Identify which cell holds the provided text, then report its [X, Y] central coordinate. 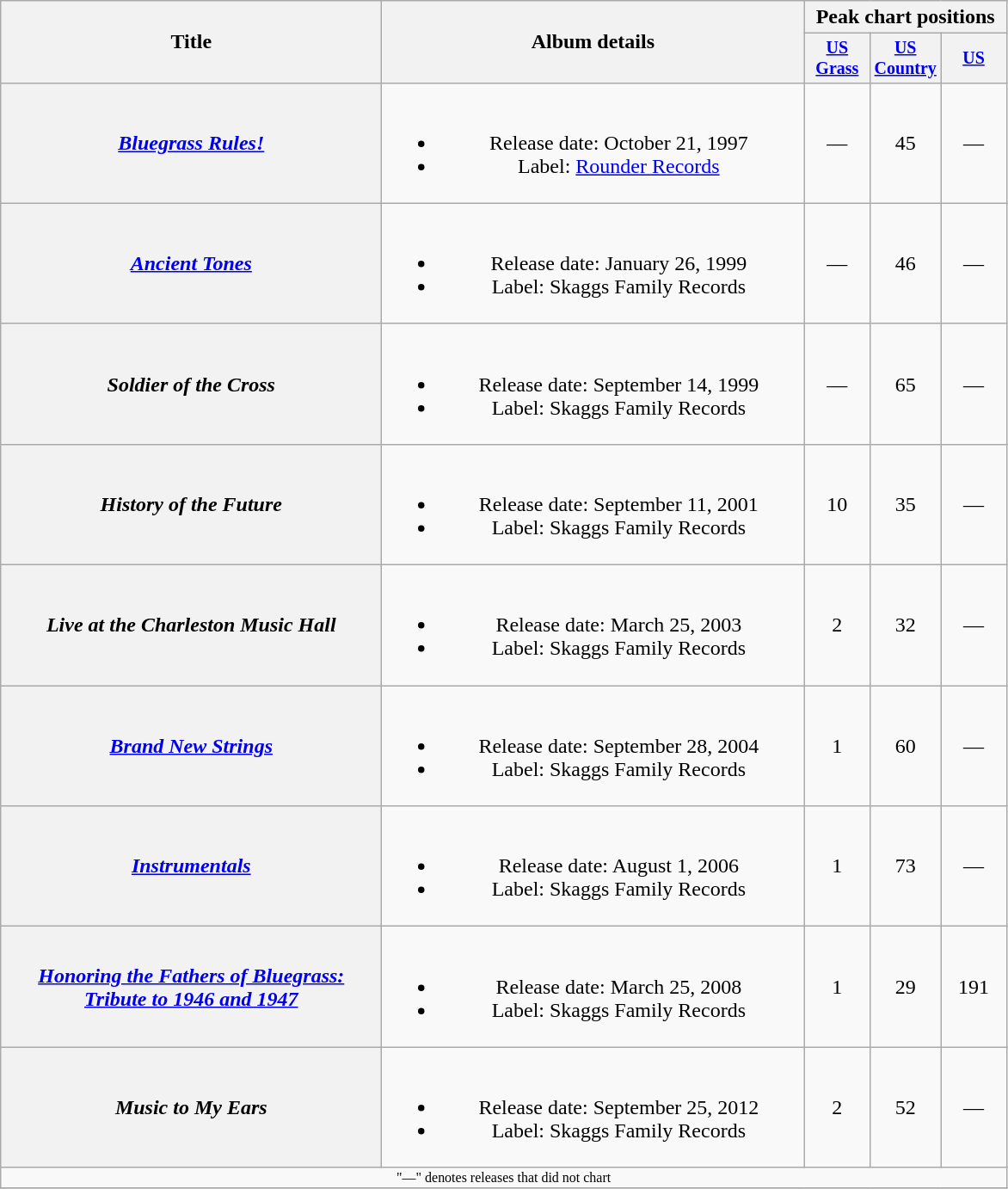
Brand New Strings [191, 746]
Music to My Ears [191, 1107]
45 [906, 143]
10 [838, 504]
Soldier of the Cross [191, 384]
65 [906, 384]
Release date: September 28, 2004Label: Skaggs Family Records [593, 746]
46 [906, 263]
Peak chart positions [906, 17]
Title [191, 42]
History of the Future [191, 504]
Bluegrass Rules! [191, 143]
Release date: August 1, 2006Label: Skaggs Family Records [593, 866]
"—" denotes releases that did not chart [504, 1178]
73 [906, 866]
32 [906, 625]
191 [974, 987]
Instrumentals [191, 866]
35 [906, 504]
Honoring the Fathers of Bluegrass:Tribute to 1946 and 1947 [191, 987]
Ancient Tones [191, 263]
Release date: March 25, 2003Label: Skaggs Family Records [593, 625]
Release date: September 14, 1999Label: Skaggs Family Records [593, 384]
US Country [906, 59]
US Grass [838, 59]
Release date: September 11, 2001Label: Skaggs Family Records [593, 504]
Album details [593, 42]
Live at the Charleston Music Hall [191, 625]
Release date: March 25, 2008Label: Skaggs Family Records [593, 987]
Release date: October 21, 1997Label: Rounder Records [593, 143]
Release date: January 26, 1999Label: Skaggs Family Records [593, 263]
60 [906, 746]
52 [906, 1107]
29 [906, 987]
Release date: September 25, 2012Label: Skaggs Family Records [593, 1107]
US [974, 59]
